Output the (x, y) coordinate of the center of the cell containing the given text.  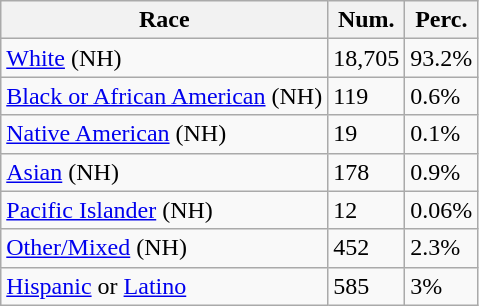
Perc. (442, 20)
452 (366, 248)
Hispanic or Latino (164, 286)
12 (366, 210)
18,705 (366, 58)
0.1% (442, 134)
2.3% (442, 248)
0.06% (442, 210)
19 (366, 134)
178 (366, 172)
Native American (NH) (164, 134)
Race (164, 20)
3% (442, 286)
0.9% (442, 172)
Asian (NH) (164, 172)
119 (366, 96)
Pacific Islander (NH) (164, 210)
0.6% (442, 96)
585 (366, 286)
Black or African American (NH) (164, 96)
White (NH) (164, 58)
Other/Mixed (NH) (164, 248)
93.2% (442, 58)
Num. (366, 20)
